Determine the [X, Y] coordinate at the center of the cell enclosing the given text.  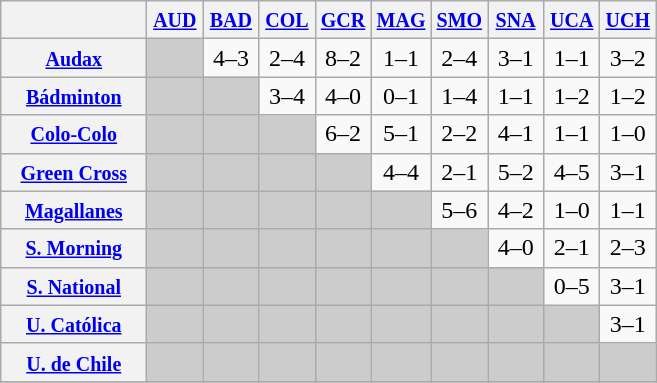
Colo-Colo [74, 134]
5–1 [401, 134]
4–1 [516, 134]
Audax [74, 58]
4–3 [231, 58]
5–2 [516, 172]
0–5 [572, 286]
2–3 [628, 248]
5–6 [460, 210]
SNA [516, 20]
AUD [175, 20]
S. Morning [74, 248]
2–2 [460, 134]
0–1 [401, 96]
U. Católica [74, 324]
BAD [231, 20]
Green Cross [74, 172]
4–5 [572, 172]
UCH [628, 20]
Magallanes [74, 210]
MAG [401, 20]
Bádminton [74, 96]
U. de Chile [74, 362]
1–4 [460, 96]
6–2 [343, 134]
4–2 [516, 210]
COL [287, 20]
3–4 [287, 96]
3–2 [628, 58]
SMO [460, 20]
UCA [572, 20]
GCR [343, 20]
8–2 [343, 58]
4–4 [401, 172]
S. National [74, 286]
